Find where the given text appears and provide that cell's center as (X, Y) coordinate. 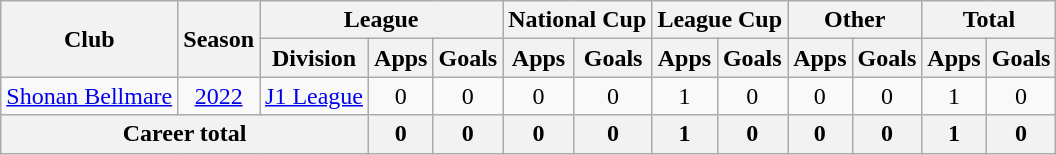
National Cup (578, 20)
League (382, 20)
League Cup (720, 20)
Division (314, 58)
Career total (185, 134)
Total (989, 20)
Other (855, 20)
J1 League (314, 96)
2022 (219, 96)
Club (90, 39)
Season (219, 39)
Shonan Bellmare (90, 96)
